Search for the cell housing the specified text and yield its [x, y] center coordinate. 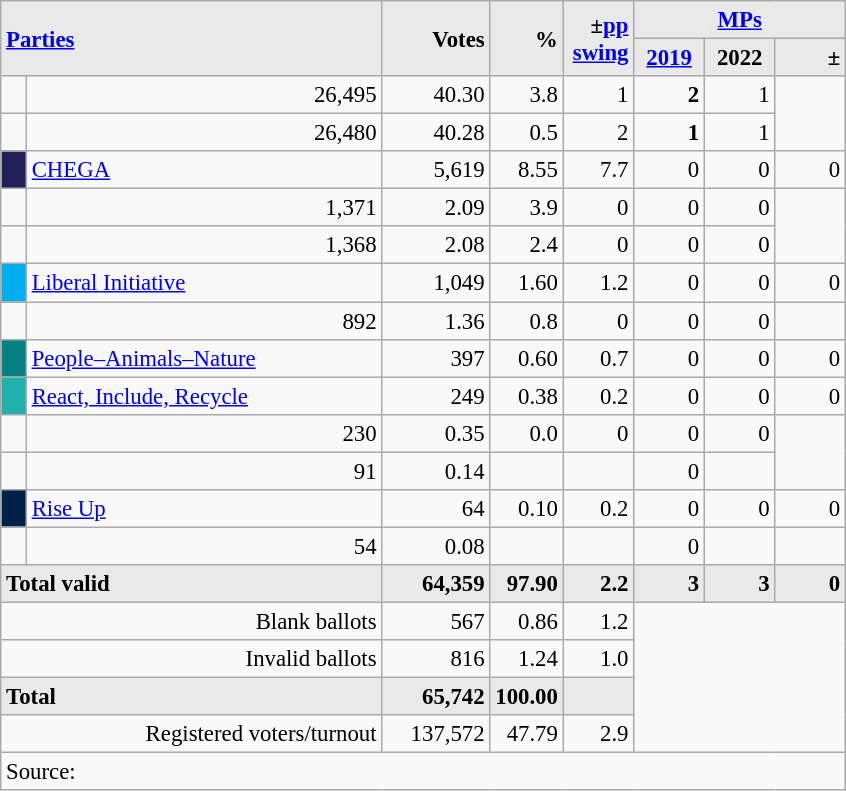
397 [436, 358]
54 [204, 546]
26,495 [204, 95]
64 [436, 509]
1,371 [204, 208]
65,742 [436, 697]
1.60 [526, 283]
0.10 [526, 509]
0.7 [598, 358]
1.24 [526, 659]
Source: [424, 772]
0.14 [436, 471]
Blank ballots [192, 621]
91 [204, 471]
1,368 [204, 245]
137,572 [436, 734]
2.4 [526, 245]
0.38 [526, 396]
Liberal Initiative [204, 283]
People–Animals–Nature [204, 358]
2.09 [436, 208]
Votes [436, 38]
0.0 [526, 433]
MPs [740, 20]
2.9 [598, 734]
567 [436, 621]
2022 [740, 58]
Registered voters/turnout [192, 734]
2.2 [598, 584]
892 [204, 321]
40.28 [436, 133]
0.08 [436, 546]
CHEGA [204, 170]
Total valid [192, 584]
Total [192, 697]
3.8 [526, 95]
97.90 [526, 584]
±pp swing [598, 38]
2019 [670, 58]
0.86 [526, 621]
47.79 [526, 734]
7.7 [598, 170]
0.60 [526, 358]
816 [436, 659]
8.55 [526, 170]
Parties [192, 38]
1.0 [598, 659]
1.36 [436, 321]
Rise Up [204, 509]
249 [436, 396]
0.5 [526, 133]
64,359 [436, 584]
React, Include, Recycle [204, 396]
3.9 [526, 208]
± [810, 58]
% [526, 38]
100.00 [526, 697]
0.8 [526, 321]
26,480 [204, 133]
2.08 [436, 245]
230 [204, 433]
Invalid ballots [192, 659]
0.35 [436, 433]
5,619 [436, 170]
1,049 [436, 283]
40.30 [436, 95]
